Provide the (X, Y) coordinate of the cell's center where the given text is located.  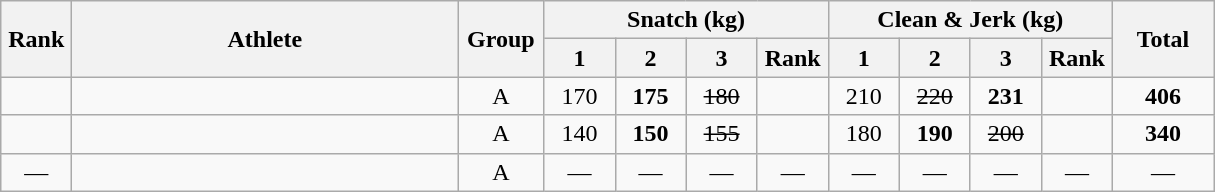
Clean & Jerk (kg) (970, 20)
Snatch (kg) (686, 20)
190 (934, 134)
175 (650, 96)
210 (864, 96)
Athlete (265, 39)
340 (1162, 134)
220 (934, 96)
Total (1162, 39)
406 (1162, 96)
150 (650, 134)
200 (1006, 134)
Group (501, 39)
155 (722, 134)
170 (580, 96)
231 (1006, 96)
140 (580, 134)
